Detect which cell encompasses the target text, then output its (X, Y) center coordinate. 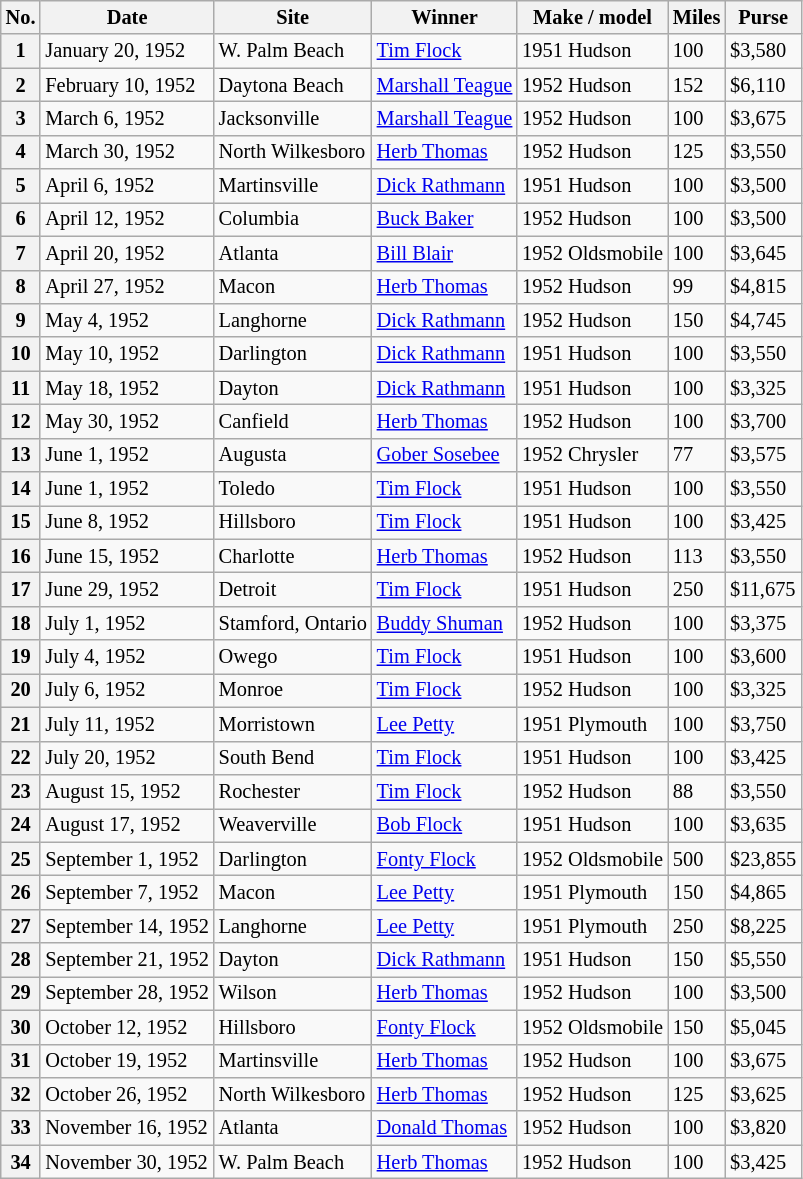
Morristown (293, 724)
$3,575 (763, 455)
34 (21, 1162)
Donald Thomas (444, 1128)
19 (21, 657)
Site (293, 17)
20 (21, 690)
$5,550 (763, 960)
February 10, 1952 (126, 85)
$4,865 (763, 892)
Jacksonville (293, 118)
April 6, 1952 (126, 186)
June 8, 1952 (126, 522)
Owego (293, 657)
Augusta (293, 455)
July 6, 1952 (126, 690)
1952 Chrysler (592, 455)
17 (21, 589)
May 10, 1952 (126, 354)
18 (21, 623)
$8,225 (763, 926)
29 (21, 993)
99 (696, 287)
$3,625 (763, 1094)
$3,700 (763, 421)
$11,675 (763, 589)
25 (21, 859)
May 30, 1952 (126, 421)
11 (21, 388)
Charlotte (293, 556)
$3,635 (763, 825)
Buddy Shuman (444, 623)
Rochester (293, 791)
September 28, 1952 (126, 993)
$3,580 (763, 51)
Columbia (293, 219)
33 (21, 1128)
4 (21, 152)
September 21, 1952 (126, 960)
May 18, 1952 (126, 388)
$3,375 (763, 623)
6 (21, 219)
Winner (444, 17)
8 (21, 287)
15 (21, 522)
November 16, 1952 (126, 1128)
April 20, 1952 (126, 253)
32 (21, 1094)
88 (696, 791)
$3,820 (763, 1128)
13 (21, 455)
28 (21, 960)
March 6, 1952 (126, 118)
23 (21, 791)
Gober Sosebee (444, 455)
1 (21, 51)
77 (696, 455)
July 11, 1952 (126, 724)
10 (21, 354)
May 4, 1952 (126, 320)
22 (21, 758)
March 30, 1952 (126, 152)
August 17, 1952 (126, 825)
July 4, 1952 (126, 657)
113 (696, 556)
2 (21, 85)
Weaverville (293, 825)
$23,855 (763, 859)
Canfield (293, 421)
9 (21, 320)
June 15, 1952 (126, 556)
Make / model (592, 17)
7 (21, 253)
August 15, 1952 (126, 791)
Date (126, 17)
April 12, 1952 (126, 219)
24 (21, 825)
October 12, 1952 (126, 1027)
September 1, 1952 (126, 859)
Toledo (293, 489)
$6,110 (763, 85)
12 (21, 421)
September 7, 1952 (126, 892)
$3,750 (763, 724)
Monroe (293, 690)
October 26, 1952 (126, 1094)
Bob Flock (444, 825)
Purse (763, 17)
January 20, 1952 (126, 51)
April 27, 1952 (126, 287)
152 (696, 85)
July 20, 1952 (126, 758)
5 (21, 186)
June 29, 1952 (126, 589)
South Bend (293, 758)
$4,815 (763, 287)
Detroit (293, 589)
Buck Baker (444, 219)
$3,645 (763, 253)
500 (696, 859)
October 19, 1952 (126, 1061)
14 (21, 489)
Miles (696, 17)
27 (21, 926)
31 (21, 1061)
Stamford, Ontario (293, 623)
$3,600 (763, 657)
$5,045 (763, 1027)
Wilson (293, 993)
September 14, 1952 (126, 926)
21 (21, 724)
July 1, 1952 (126, 623)
30 (21, 1027)
$4,745 (763, 320)
No. (21, 17)
Daytona Beach (293, 85)
November 30, 1952 (126, 1162)
16 (21, 556)
3 (21, 118)
26 (21, 892)
Bill Blair (444, 253)
